Return the [x, y] coordinate for the center point of the cell that contains the specified text.  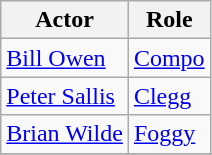
Clegg [169, 96]
Compo [169, 58]
Actor [65, 20]
Peter Sallis [65, 96]
Role [169, 20]
Foggy [169, 134]
Bill Owen [65, 58]
Brian Wilde [65, 134]
